Identify which cell holds the provided text, then report its [x, y] central coordinate. 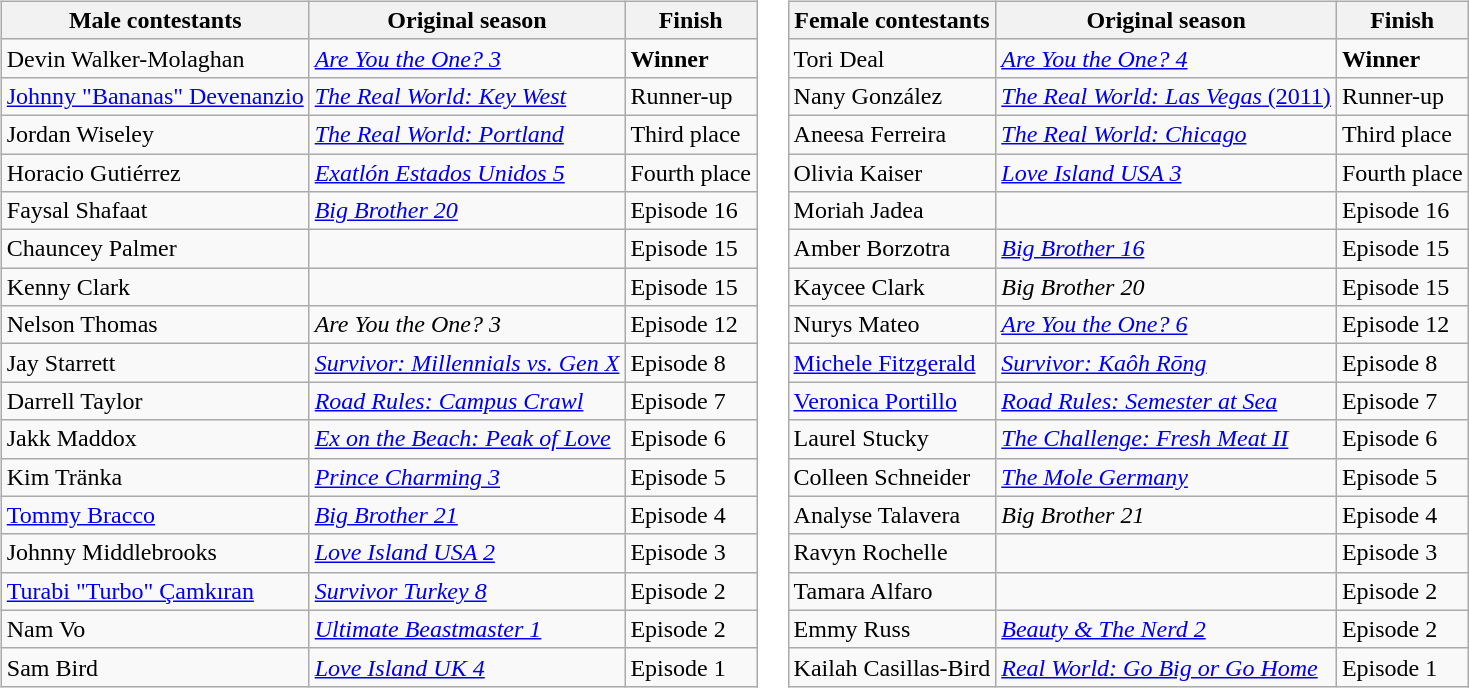
Are You the One? 6 [1166, 325]
Veronica Portillo [892, 401]
Kaycee Clark [892, 287]
Colleen Schneider [892, 477]
Beauty & The Nerd 2 [1166, 629]
Kenny Clark [155, 287]
Are You the One? 4 [1166, 58]
Moriah Jadea [892, 211]
Male contestants [155, 20]
Love Island USA 3 [1166, 173]
The Real World: Key West [467, 96]
The Real World: Portland [467, 134]
Love Island USA 2 [467, 553]
Turabi "Turbo" Çamkıran [155, 591]
Ex on the Beach: Peak of Love [467, 439]
Road Rules: Campus Crawl [467, 401]
Tori Deal [892, 58]
Ravyn Rochelle [892, 553]
Emmy Russ [892, 629]
Darrell Taylor [155, 401]
Big Brother 16 [1166, 249]
Amber Borzotra [892, 249]
Jordan Wiseley [155, 134]
Aneesa Ferreira [892, 134]
Nany González [892, 96]
The Real World: Chicago [1166, 134]
Laurel Stucky [892, 439]
The Challenge: Fresh Meat II [1166, 439]
Olivia Kaiser [892, 173]
The Mole Germany [1166, 477]
Road Rules: Semester at Sea [1166, 401]
Kailah Casillas-Bird [892, 667]
Nelson Thomas [155, 325]
Jakk Maddox [155, 439]
Survivor: Kaôh Rōng [1166, 363]
Horacio Gutiérrez [155, 173]
Ultimate Beastmaster 1 [467, 629]
The Real World: Las Vegas (2011) [1166, 96]
Johnny Middlebrooks [155, 553]
Tamara Alfaro [892, 591]
Kim Tränka [155, 477]
Female contestants [892, 20]
Analyse Talavera [892, 515]
Survivor: Millennials vs. Gen X [467, 363]
Jay Starrett [155, 363]
Devin Walker-Molaghan [155, 58]
Sam Bird [155, 667]
Real World: Go Big or Go Home [1166, 667]
Chauncey Palmer [155, 249]
Tommy Bracco [155, 515]
Nam Vo [155, 629]
Survivor Turkey 8 [467, 591]
Prince Charming 3 [467, 477]
Love Island UK 4 [467, 667]
Faysal Shafaat [155, 211]
Nurys Mateo [892, 325]
Michele Fitzgerald [892, 363]
Exatlón Estados Unidos 5 [467, 173]
Johnny "Bananas" Devenanzio [155, 96]
